Return the (X, Y) coordinate for the center point of the cell that contains the specified text.  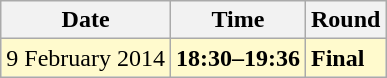
9 February 2014 (86, 58)
18:30–19:36 (238, 58)
Date (86, 20)
Round (346, 20)
Time (238, 20)
Final (346, 58)
